Detect which cell encompasses the target text, then output its [X, Y] center coordinate. 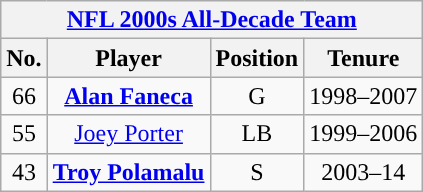
2003–14 [364, 172]
No. [24, 58]
Troy Polamalu [128, 172]
55 [24, 134]
Tenure [364, 58]
Alan Faneca [128, 96]
Joey Porter [128, 134]
S [257, 172]
1999–2006 [364, 134]
Position [257, 58]
NFL 2000s All-Decade Team [212, 20]
1998–2007 [364, 96]
LB [257, 134]
Player [128, 58]
43 [24, 172]
G [257, 96]
66 [24, 96]
